Return (x, y) of the center of cell containing provided text 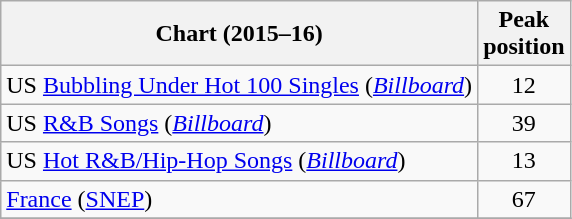
US R&B Songs (Billboard) (240, 123)
US Hot R&B/Hip-Hop Songs (Billboard) (240, 161)
Chart (2015–16) (240, 34)
13 (524, 161)
Peak position (524, 34)
US Bubbling Under Hot 100 Singles (Billboard) (240, 85)
12 (524, 85)
39 (524, 123)
France (SNEP) (240, 199)
67 (524, 199)
